Return [X, Y] of the center of cell containing provided text 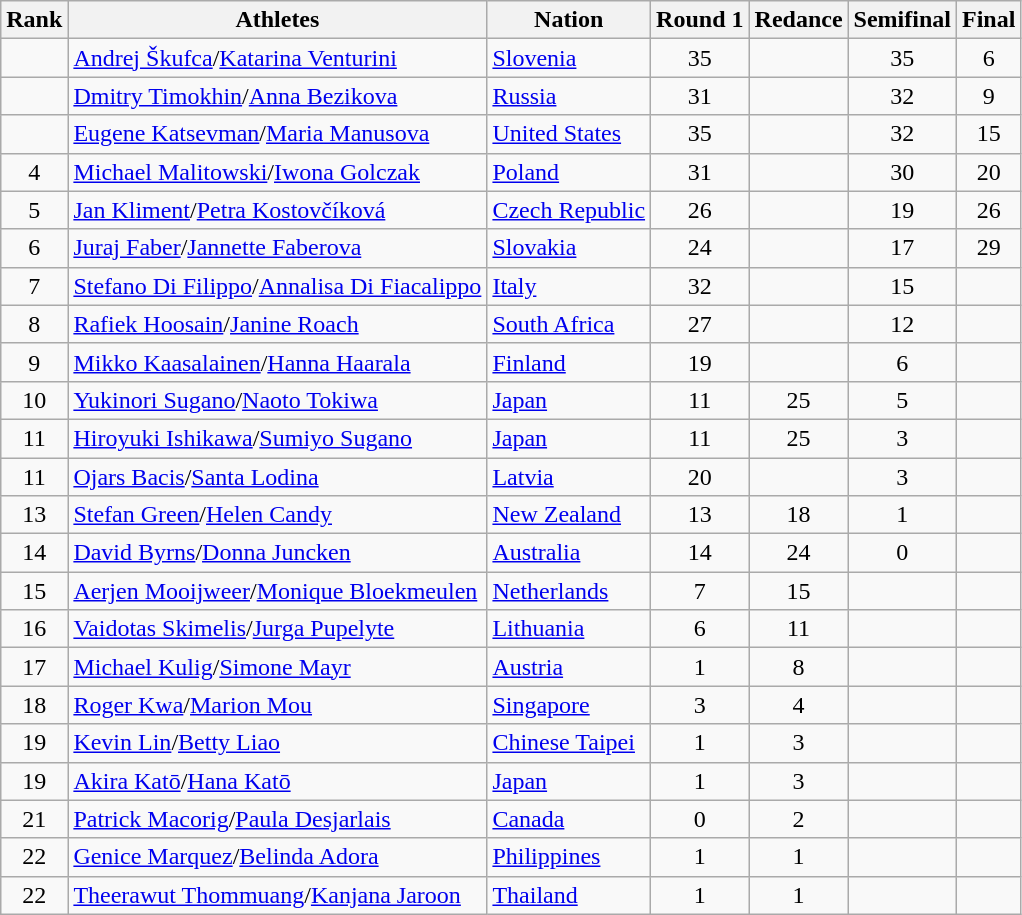
Rank [34, 20]
South Africa [569, 324]
Semifinal [902, 20]
Stefan Green/Helen Candy [278, 515]
Redance [798, 20]
Roger Kwa/Marion Mou [278, 705]
10 [34, 400]
Lithuania [569, 629]
Mikko Kaasalainen/Hanna Haarala [278, 362]
Genice Marquez/Belinda Adora [278, 857]
Russia [569, 96]
Stefano Di Filippo/Annalisa Di Fiacalippo [278, 286]
Michael Malitowski/Iwona Golczak [278, 172]
Slovakia [569, 248]
Athletes [278, 20]
Kevin Lin/Betty Liao [278, 743]
Thailand [569, 895]
Michael Kulig/Simone Mayr [278, 667]
Australia [569, 553]
Eugene Katsevman/Maria Manusova [278, 134]
Dmitry Timokhin/Anna Bezikova [278, 96]
United States [569, 134]
30 [902, 172]
Latvia [569, 477]
Juraj Faber/Jannette Faberova [278, 248]
Austria [569, 667]
Finland [569, 362]
Singapore [569, 705]
Slovenia [569, 58]
Final [988, 20]
12 [902, 324]
16 [34, 629]
Yukinori Sugano/Naoto Tokiwa [278, 400]
Jan Kliment/Petra Kostovčíková [278, 210]
29 [988, 248]
Akira Katō/Hana Katō [278, 781]
Ojars Bacis/Santa Lodina [278, 477]
David Byrns/Donna Juncken [278, 553]
Round 1 [700, 20]
Nation [569, 20]
Vaidotas Skimelis/Jurga Pupelyte [278, 629]
Chinese Taipei [569, 743]
21 [34, 819]
Czech Republic [569, 210]
Aerjen Mooijweer/Monique Bloekmeulen [278, 591]
Netherlands [569, 591]
Canada [569, 819]
2 [798, 819]
Philippines [569, 857]
Patrick Macorig/Paula Desjarlais [278, 819]
Hiroyuki Ishikawa/Sumiyo Sugano [278, 438]
Andrej Škufca/Katarina Venturini [278, 58]
Rafiek Hoosain/Janine Roach [278, 324]
New Zealand [569, 515]
Poland [569, 172]
27 [700, 324]
Italy [569, 286]
Theerawut Thommuang/Kanjana Jaroon [278, 895]
